Detect which cell encompasses the target text, then output its (x, y) center coordinate. 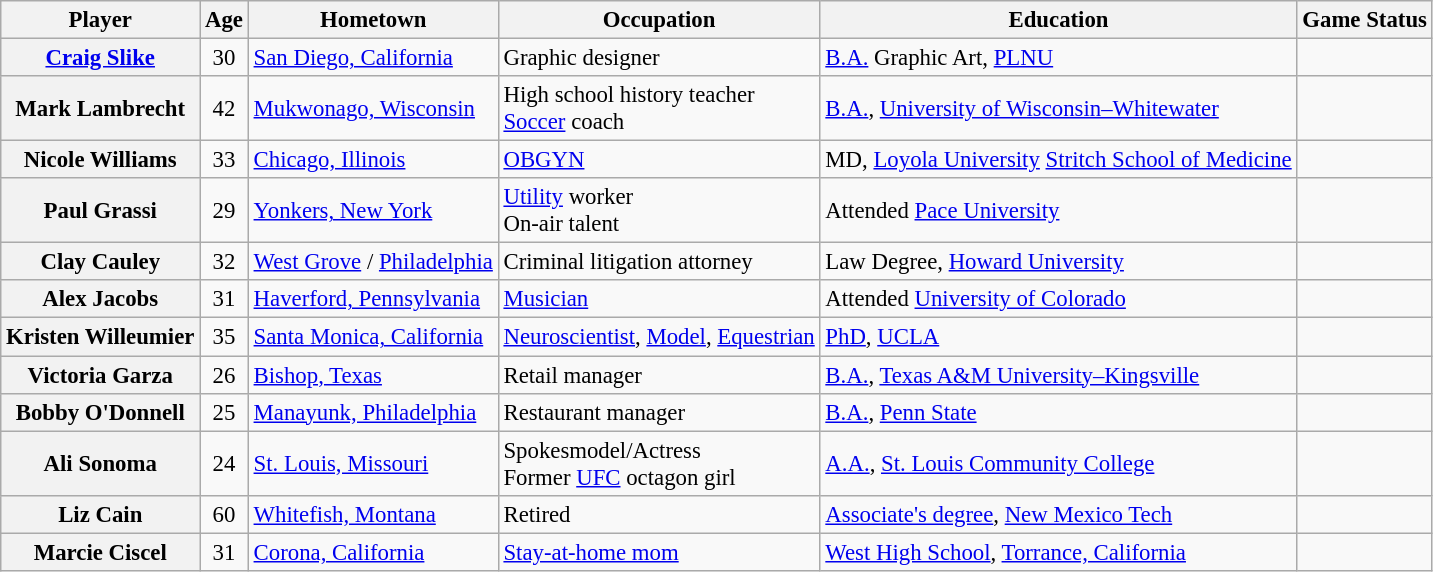
West Grove / Philadelphia (373, 262)
B.A., Penn State (1058, 412)
West High School, Torrance, California (1058, 552)
30 (224, 58)
PhD, UCLA (1058, 337)
Clay Cauley (100, 262)
26 (224, 375)
32 (224, 262)
Whitefish, Montana (373, 514)
25 (224, 412)
Education (1058, 20)
Utility workerOn-air talent (659, 210)
35 (224, 337)
29 (224, 210)
Liz Cain (100, 514)
Neuroscientist, Model, Equestrian (659, 337)
60 (224, 514)
Kristen Willeumier (100, 337)
Ali Sonoma (100, 464)
Attended Pace University (1058, 210)
Spokesmodel/ActressFormer UFC octagon girl (659, 464)
Criminal litigation attorney (659, 262)
Attended University of Colorado (1058, 299)
Mark Lambrecht (100, 108)
Manayunk, Philadelphia (373, 412)
Graphic designer (659, 58)
B.A., Texas A&M University–Kingsville (1058, 375)
Yonkers, New York (373, 210)
Stay-at-home mom (659, 552)
Bishop, Texas (373, 375)
Chicago, Illinois (373, 160)
Associate's degree, New Mexico Tech (1058, 514)
Craig Slike (100, 58)
Musician (659, 299)
Santa Monica, California (373, 337)
B.A. Graphic Art, PLNU (1058, 58)
Law Degree, Howard University (1058, 262)
High school history teacherSoccer coach (659, 108)
Game Status (1364, 20)
B.A., University of Wisconsin–Whitewater (1058, 108)
Marcie Ciscel (100, 552)
Bobby O'Donnell (100, 412)
Corona, California (373, 552)
Mukwonago, Wisconsin (373, 108)
Paul Grassi (100, 210)
33 (224, 160)
MD, Loyola University Stritch School of Medicine (1058, 160)
42 (224, 108)
St. Louis, Missouri (373, 464)
Player (100, 20)
Occupation (659, 20)
Restaurant manager (659, 412)
Hometown (373, 20)
Age (224, 20)
Retired (659, 514)
Haverford, Pennsylvania (373, 299)
Nicole Williams (100, 160)
A.A., St. Louis Community College (1058, 464)
San Diego, California (373, 58)
24 (224, 464)
Alex Jacobs (100, 299)
OBGYN (659, 160)
Victoria Garza (100, 375)
Retail manager (659, 375)
